For the text-containing cell, return its midpoint in [X, Y] coordinate format. 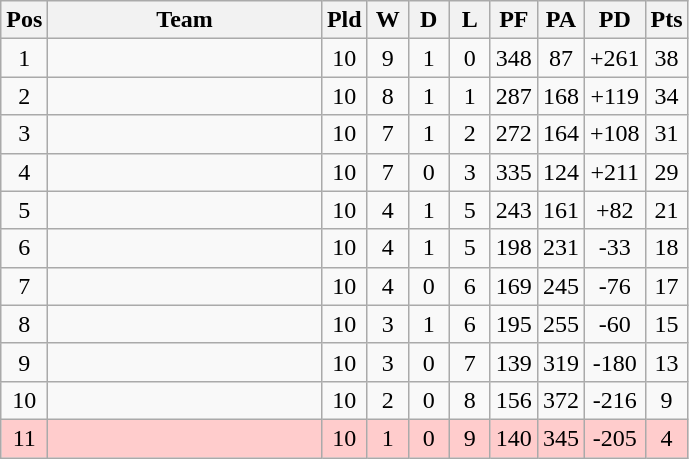
W [388, 20]
345 [560, 438]
31 [666, 134]
-216 [614, 400]
-205 [614, 438]
+119 [614, 96]
13 [666, 362]
319 [560, 362]
21 [666, 210]
PA [560, 20]
+261 [614, 58]
195 [514, 324]
231 [560, 248]
139 [514, 362]
38 [666, 58]
272 [514, 134]
PD [614, 20]
169 [514, 286]
-33 [614, 248]
245 [560, 286]
D [428, 20]
L [470, 20]
Pos [24, 20]
+108 [614, 134]
335 [514, 172]
34 [666, 96]
287 [514, 96]
Pts [666, 20]
29 [666, 172]
164 [560, 134]
198 [514, 248]
156 [514, 400]
-60 [614, 324]
-76 [614, 286]
Pld [344, 20]
161 [560, 210]
243 [514, 210]
15 [666, 324]
140 [514, 438]
-180 [614, 362]
168 [560, 96]
17 [666, 286]
11 [24, 438]
372 [560, 400]
124 [560, 172]
+211 [614, 172]
18 [666, 248]
PF [514, 20]
348 [514, 58]
87 [560, 58]
+82 [614, 210]
Team [185, 20]
255 [560, 324]
